Identify which cell holds the provided text, then report its [X, Y] central coordinate. 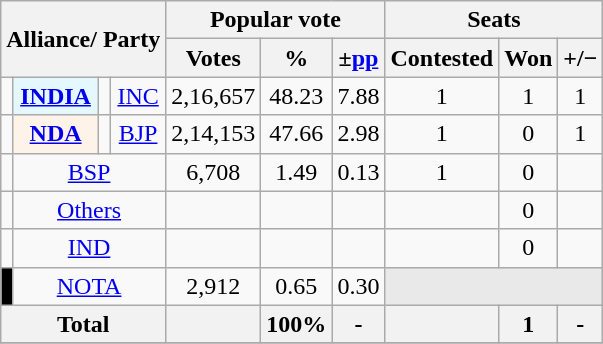
0.30 [358, 286]
Seats [494, 20]
7.88 [358, 96]
Votes [214, 58]
2.98 [358, 134]
±pp [358, 58]
INC [138, 96]
% [296, 58]
47.66 [296, 134]
Alliance/ Party [84, 39]
2,912 [214, 286]
0.13 [358, 172]
Contested [442, 58]
Total [84, 324]
1.49 [296, 172]
Others [88, 210]
48.23 [296, 96]
IND [88, 248]
+/− [580, 58]
BSP [88, 172]
NOTA [88, 286]
2,16,657 [214, 96]
0.65 [296, 286]
Popular vote [276, 20]
BJP [138, 134]
Won [528, 58]
INDIA [55, 96]
2,14,153 [214, 134]
NDA [55, 134]
100% [296, 324]
6,708 [214, 172]
